Capture the cell that displays the provided text and extract its [X, Y] central coordinate. 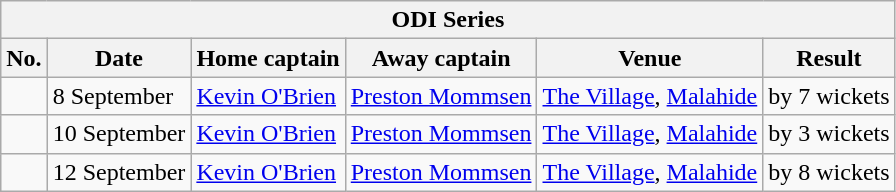
Date [119, 58]
Away captain [441, 58]
No. [24, 58]
Home captain [268, 58]
10 September [119, 134]
by 3 wickets [829, 134]
8 September [119, 96]
Venue [650, 58]
ODI Series [448, 20]
by 7 wickets [829, 96]
by 8 wickets [829, 172]
Result [829, 58]
12 September [119, 172]
